Identify which cell holds the provided text, then report its (x, y) central coordinate. 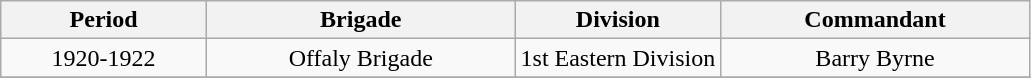
Commandant (876, 20)
Barry Byrne (876, 58)
1st Eastern Division (618, 58)
Period (104, 20)
Offaly Brigade (360, 58)
1920-1922 (104, 58)
Division (618, 20)
Brigade (360, 20)
